Determine the (X, Y) coordinate at the center of the cell enclosing the given text.  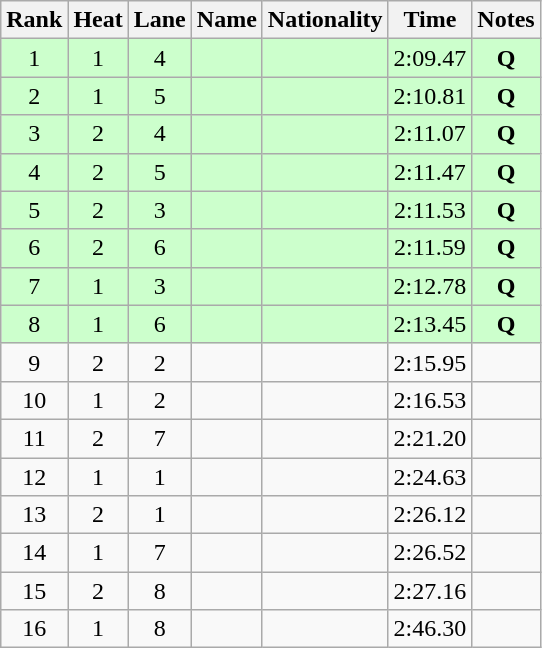
2:13.45 (430, 324)
12 (34, 477)
Nationality (325, 20)
2:24.63 (430, 477)
2:26.12 (430, 515)
2:11.53 (430, 210)
15 (34, 591)
Heat (98, 20)
Time (430, 20)
10 (34, 400)
2:15.95 (430, 362)
Lane (160, 20)
13 (34, 515)
14 (34, 553)
2:27.16 (430, 591)
2:26.52 (430, 553)
11 (34, 438)
Name (226, 20)
16 (34, 629)
2:16.53 (430, 400)
2:11.47 (430, 172)
Rank (34, 20)
2:11.07 (430, 134)
9 (34, 362)
2:10.81 (430, 96)
2:12.78 (430, 286)
2:11.59 (430, 248)
2:46.30 (430, 629)
2:21.20 (430, 438)
Notes (506, 20)
2:09.47 (430, 58)
